Provide the (x, y) coordinate of the cell's center where the given text is located.  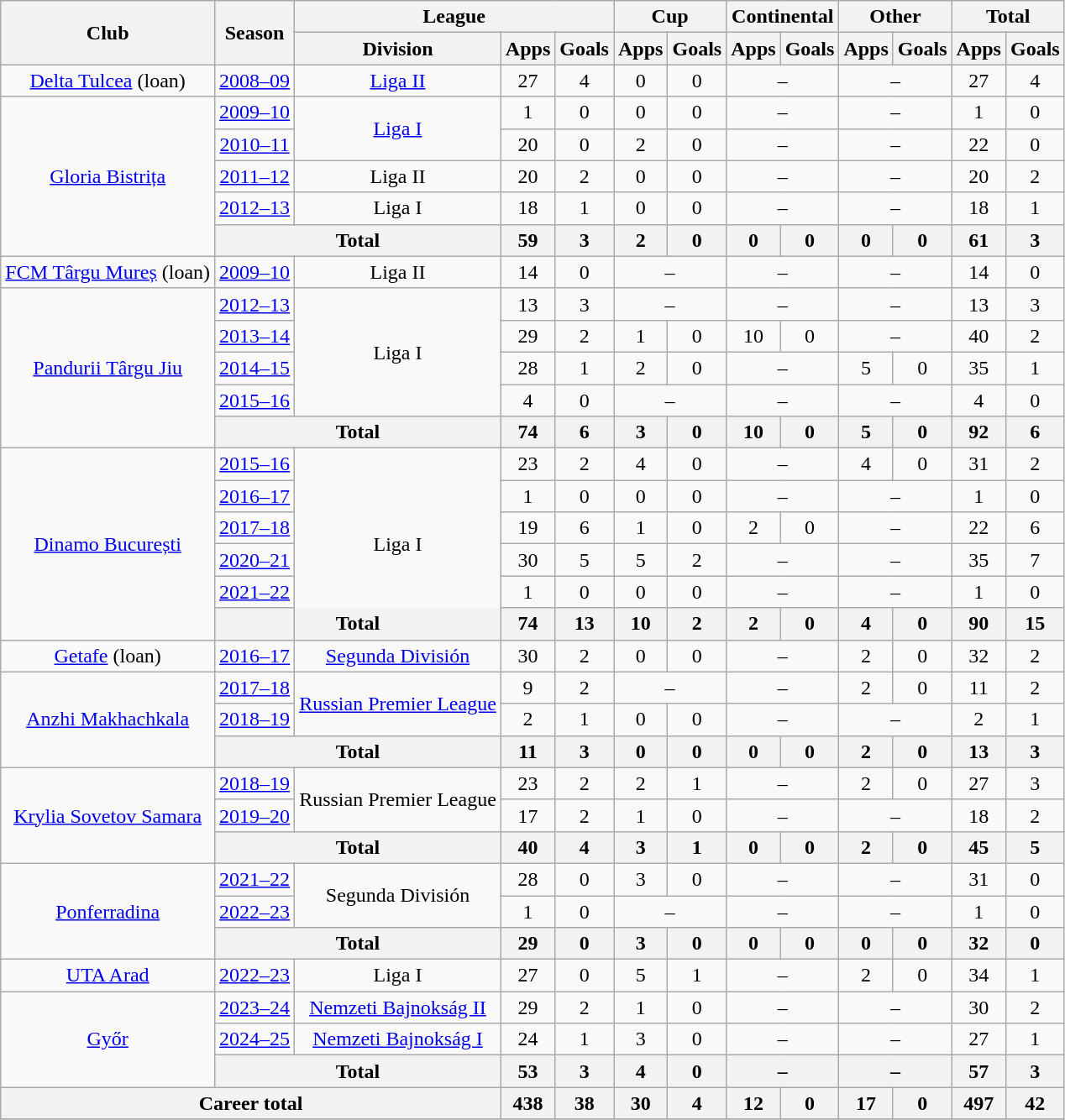
UTA Arad (108, 976)
15 (1035, 624)
2024–25 (255, 1039)
Anzhi Makhachkala (108, 720)
19 (527, 528)
42 (1035, 1103)
90 (978, 624)
2008–09 (255, 81)
Nemzeti Bajnokság II (398, 1007)
FCM Târgu Mureș (loan) (108, 272)
2011–12 (255, 176)
24 (527, 1039)
League (454, 17)
Győr (108, 1039)
Dinamo București (108, 544)
Other (895, 17)
92 (978, 432)
Cup (669, 17)
Pandurii Târgu Jiu (108, 368)
2013–14 (255, 336)
57 (978, 1071)
53 (527, 1071)
59 (527, 240)
38 (585, 1103)
Club (108, 33)
438 (527, 1103)
7 (1035, 560)
Gloria Bistrița (108, 176)
Delta Tulcea (loan) (108, 81)
Ponferradina (108, 911)
45 (978, 847)
Krylia Sovetov Samara (108, 815)
497 (978, 1103)
Getafe (loan) (108, 656)
61 (978, 240)
Continental (783, 17)
Division (398, 49)
2019–20 (255, 815)
Career total (251, 1103)
2020–21 (255, 560)
34 (978, 976)
2023–24 (255, 1007)
2014–15 (255, 368)
Nemzeti Bajnokság I (398, 1039)
2010–11 (255, 144)
12 (753, 1103)
Season (255, 33)
9 (527, 688)
